Output the [X, Y] coordinate of the center of the cell containing the given text.  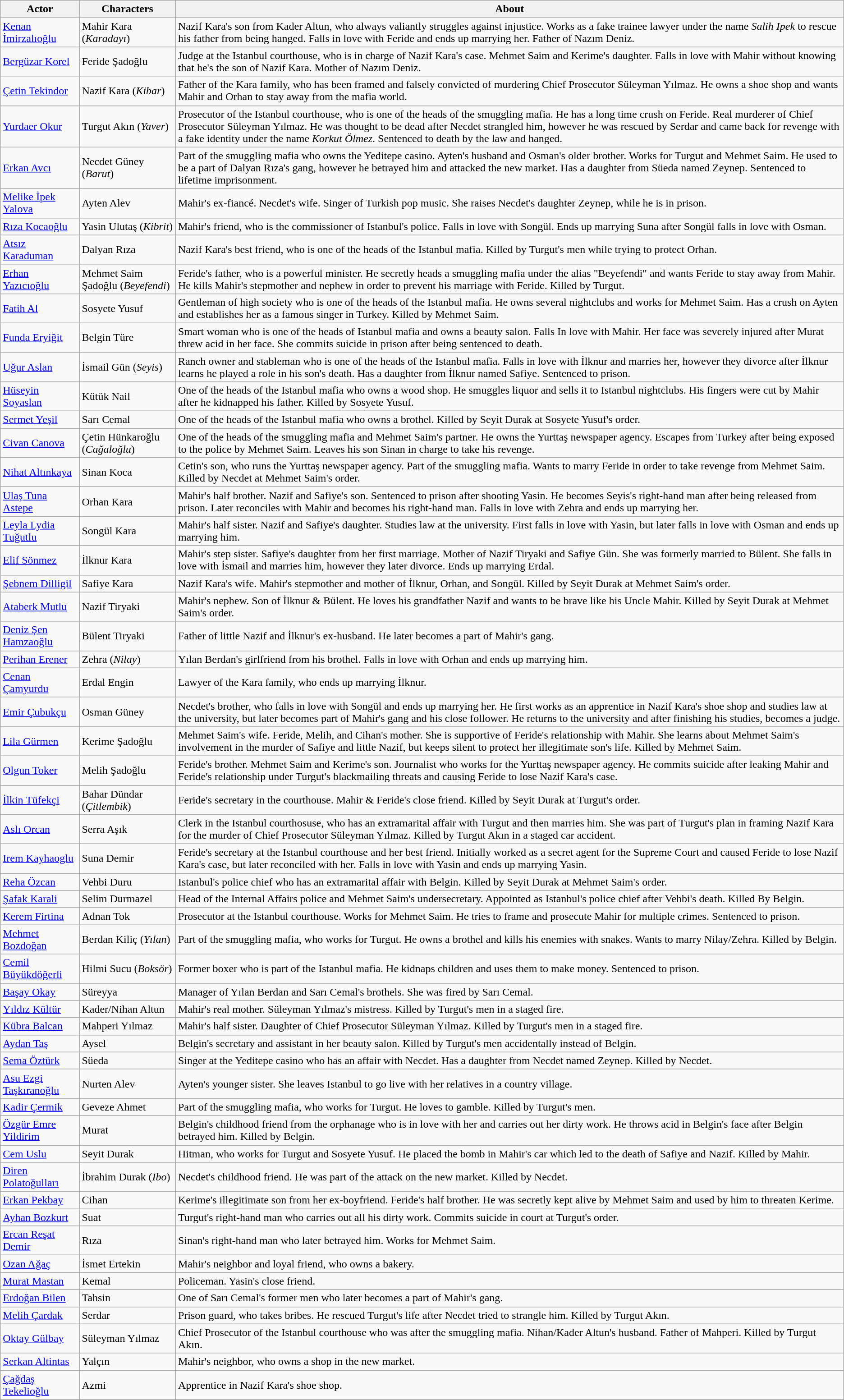
Ataberk Mutlu [40, 607]
Elif Sönmez [40, 560]
Çetin Tekindor [40, 91]
Aysel [127, 1043]
Father of little Nazif and İlknur's ex-husband. He later becomes a part of Mahir's gang. [509, 636]
Ercan Reşat Demir [40, 1241]
Head of the Internal Affairs police and Mehmet Saim's undersecretary. Appointed as Istanbul's police chief after Vehbi's death. Killed By Belgin. [509, 899]
Sema Öztürk [40, 1060]
Kütük Nail [127, 397]
Turgut's right-hand man who carries out all his dirty work. Commits suicide in court at Turgut's order. [509, 1217]
İsmail Gün (Seyis) [127, 367]
Yılan Berdan's girlfriend from his brothel. Falls in love with Orhan and ends up marrying him. [509, 659]
Nazif Kara's best friend, who is one of the heads of the Istanbul mafia. Killed by Turgut's men while trying to protect Orhan. [509, 250]
Başay Okay [40, 992]
Part of the smuggling mafia, who works for Turgut. He owns a brothel and kills his enemies with snakes. Wants to marry Nilay/Zehra. Killed by Belgin. [509, 940]
Yıldız Kültür [40, 1009]
Geveze Ahmet [127, 1107]
Diren Polatoğulları [40, 1177]
Mahir Kara (Karadayı) [127, 32]
Former boxer who is part of the Istanbul mafia. He kidnaps children and uses them to make money. Sentenced to prison. [509, 969]
Nurten Alev [127, 1084]
Suna Demir [127, 858]
Çağdaş Tekelioğlu [40, 1385]
Hüseyin Soyaslan [40, 397]
İsmet Ertekin [127, 1264]
About [509, 9]
Feride Şadoğlu [127, 61]
Mahir's neighbor and loyal friend, who owns a bakery. [509, 1264]
Hitman, who works for Turgut and Sosyete Yusuf. He placed the bomb in Mahir's car which led to the death of Safiye and Nazif. Killed by Mahir. [509, 1154]
Kerime Şadoğlu [127, 741]
Chief Prosecutor of the Istanbul courthouse who was after the smuggling mafia. Nihan/Kader Altun's husband. Father of Mahperi. Killed by Turgut Akın. [509, 1338]
Characters [127, 9]
Nihat Altınkaya [40, 473]
Süeda [127, 1060]
Istanbul's police chief who has an extramarital affair with Belgin. Killed by Seyit Durak at Mehmet Saim's order. [509, 882]
Oktay Gülbay [40, 1338]
Melih Çardak [40, 1315]
Serkan Altintas [40, 1362]
Çetin Hünkaroğlu (Cağaloğlu) [127, 443]
Seyit Durak [127, 1154]
Melih Şadoğlu [127, 770]
Necdet Güney (Barut) [127, 168]
Melike İpek Yalova [40, 203]
Mahir's half sister. Daughter of Chief Prosecutor Süleyman Yılmaz. Killed by Turgut's men in a staged fire. [509, 1026]
Murat Mastan [40, 1281]
Sosyete Yusuf [127, 308]
Ayhan Bozkurt [40, 1217]
Safiye Kara [127, 583]
Cenan Çamyurdu [40, 683]
Dalyan Rıza [127, 250]
Lawyer of the Kara family, who ends up marrying İlknur. [509, 683]
Bülent Tiryaki [127, 636]
Kübra Balcan [40, 1026]
Policeman. Yasin's close friend. [509, 1281]
Manager of Yılan Berdan and Sarı Cemal's brothels. She was fired by Sarı Cemal. [509, 992]
Şafak Karali [40, 899]
Belgin Türe [127, 337]
Rıza [127, 1241]
Bahar Dündar (Çitlembik) [127, 800]
Cihan [127, 1200]
Reha Özcan [40, 882]
İlknur Kara [127, 560]
Civan Canova [40, 443]
Leyla Lydia Tuğutlu [40, 531]
Cemil Büyükdöğerli [40, 969]
Süleyman Yılmaz [127, 1338]
Sarı Cemal [127, 420]
Süreyya [127, 992]
Ayten's younger sister. She leaves Istanbul to go live with her relatives in a country village. [509, 1084]
Lila Gürmen [40, 741]
Mahir's ex-fiancé. Necdet's wife. Singer of Turkish pop music. She raises Necdet's daughter Zeynep, while he is in prison. [509, 203]
Apprentice in Nazif Kara's shoe shop. [509, 1385]
Özgür Emre Yildirim [40, 1130]
Aydan Taş [40, 1043]
Kemal [127, 1281]
Olgun Toker [40, 770]
Erkan Avcı [40, 168]
Azmi [127, 1385]
Berdan Kiliç (Yılan) [127, 940]
Kader/Nihan Altun [127, 1009]
Nazif Kara's wife. Mahir's stepmother and mother of İlknur, Orhan, and Songül. Killed by Seyit Durak at Mehmet Saim's order. [509, 583]
Mahperi Yılmaz [127, 1026]
Tahsin [127, 1298]
Kerime's illegitimate son from her ex-boyfriend. Feride's half brother. He was secretly kept alive by Mehmet Saim and used by him to threaten Kerime. [509, 1200]
Nazif Tiryaki [127, 607]
Sinan's right-hand man who later betrayed him. Works for Mehmet Saim. [509, 1241]
Ozan Ağaç [40, 1264]
Mehmet Saim Şadoğlu (Beyefendi) [127, 279]
Yasin Ulutaş (Kibrit) [127, 226]
Mehmet Bozdoğan [40, 940]
Hilmi Sucu (Boksör) [127, 969]
Serdar [127, 1315]
Sermet Yeşil [40, 420]
Bergüzar Korel [40, 61]
Perihan Erener [40, 659]
Sinan Koca [127, 473]
Uğur Aslan [40, 367]
Mahir's real mother. Süleyman Yılmaz's mistress. Killed by Turgut's men in a staged fire. [509, 1009]
Vehbi Duru [127, 882]
Necdet's childhood friend. He was part of the attack on the new market. Killed by Necdet. [509, 1177]
Yalçın [127, 1362]
Mahir's neighbor, who owns a shop in the new market. [509, 1362]
Aslı Orcan [40, 830]
Ayten Alev [127, 203]
Kenan İmirzalıoğlu [40, 32]
Serra Aşık [127, 830]
One of the heads of the Istanbul mafia who owns a brothel. Killed by Seyit Durak at Sosyete Yusuf's order. [509, 420]
Zehra (Nilay) [127, 659]
Belgin's secretary and assistant in her beauty salon. Killed by Turgut's men accidentally instead of Belgin. [509, 1043]
Singer at the Yeditepe casino who has an affair with Necdet. Has a daughter from Necdet named Zeynep. Killed by Necdet. [509, 1060]
Feride's secretary in the courthouse. Mahir & Feride's close friend. Killed by Seyit Durak at Turgut's order. [509, 800]
Suat [127, 1217]
Erdoğan Bilen [40, 1298]
Kerem Firtina [40, 916]
Nazif Kara (Kibar) [127, 91]
Prosecutor at the Istanbul courthouse. Works for Mehmet Saim. He tries to frame and prosecute Mahir for multiple crimes. Sentenced to prison. [509, 916]
Orhan Kara [127, 501]
Irem Kayhaoglu [40, 858]
Emir Çubukçu [40, 711]
Ulaş Tuna Astepe [40, 501]
Funda Eryiğit [40, 337]
Rıza Kocaoğlu [40, 226]
İbrahim Durak (Ibo) [127, 1177]
Adnan Tok [127, 916]
Prison guard, who takes bribes. He rescued Turgut's life after Necdet tried to strangle him. Killed by Turgut Akın. [509, 1315]
Cem Uslu [40, 1154]
Songül Kara [127, 531]
Şebnem Dilligil [40, 583]
Erdal Engin [127, 683]
Deniz Şen Hamzaoğlu [40, 636]
Selim Durmazel [127, 899]
Turgut Akın (Yaver) [127, 126]
Erhan Yazıcıoğlu [40, 279]
Part of the smuggling mafia, who works for Turgut. He loves to gamble. Killed by Turgut's men. [509, 1107]
Actor [40, 9]
Erkan Pekbay [40, 1200]
Mahir's friend, who is the commissioner of Istanbul's police. Falls in love with Songül. Ends up marrying Suna after Songül falls in love with Osman. [509, 226]
Kadir Çermik [40, 1107]
Fatih Al [40, 308]
Murat [127, 1130]
Yurdaer Okur [40, 126]
İlkin Tüfekçi [40, 800]
Atsız Karaduman [40, 250]
Asu Ezgi Taşkıranoğlu [40, 1084]
Osman Güney [127, 711]
One of Sarı Cemal's former men who later becomes a part of Mahir's gang. [509, 1298]
